Return [X, Y] of the center of cell containing provided text 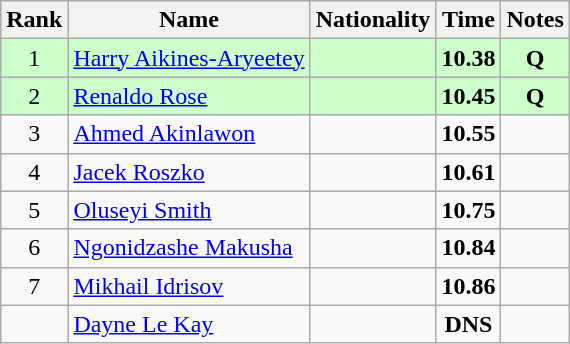
10.61 [468, 172]
Notes [535, 20]
10.38 [468, 58]
Rank [34, 20]
Mikhail Idrisov [189, 286]
Harry Aikines-Aryeetey [189, 58]
Renaldo Rose [189, 96]
10.84 [468, 248]
Ahmed Akinlawon [189, 134]
5 [34, 210]
Dayne Le Kay [189, 324]
Oluseyi Smith [189, 210]
10.75 [468, 210]
3 [34, 134]
6 [34, 248]
2 [34, 96]
4 [34, 172]
10.45 [468, 96]
Nationality [373, 20]
10.86 [468, 286]
Name [189, 20]
DNS [468, 324]
Ngonidzashe Makusha [189, 248]
10.55 [468, 134]
Time [468, 20]
Jacek Roszko [189, 172]
7 [34, 286]
1 [34, 58]
